Scan for the cell matching the given text and deliver its (X, Y) coordinate at center. 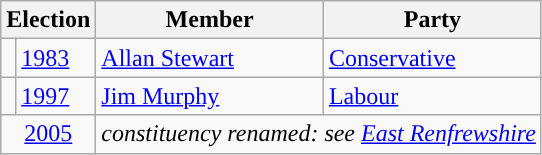
Member (210, 20)
Jim Murphy (210, 96)
Party (432, 20)
Labour (432, 96)
Election (48, 20)
1983 (56, 58)
2005 (48, 134)
1997 (56, 96)
constituency renamed: see East Renfrewshire (319, 134)
Allan Stewart (210, 58)
Conservative (432, 58)
